Search for the cell housing the specified text and yield its [X, Y] center coordinate. 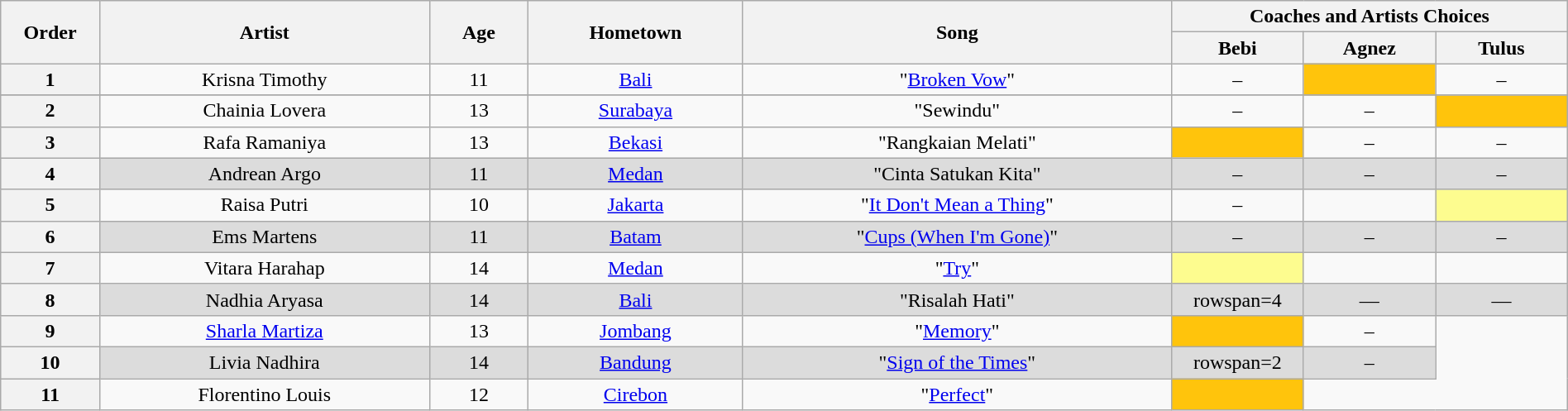
8 [50, 299]
Hometown [635, 32]
"Sign of the Times" [958, 362]
5 [50, 205]
"Cups (When I'm Gone)" [958, 237]
Livia Nadhira [265, 362]
12 [479, 394]
"Rangkaian Melati" [958, 142]
"Memory" [958, 331]
Rafa Ramaniya [265, 142]
"It Don't Mean a Thing" [958, 205]
Vitara Harahap [265, 268]
Order [50, 32]
"Risalah Hati" [958, 299]
Bebi [1238, 48]
Cirebon [635, 394]
6 [50, 237]
"Try" [958, 268]
Agnez [1370, 48]
Jakarta [635, 205]
Nadhia Aryasa [265, 299]
"Broken Vow" [958, 79]
"Sewindu" [958, 111]
2 [50, 111]
Bandung [635, 362]
Jombang [635, 331]
Coaches and Artists Choices [1370, 17]
Florentino Louis [265, 394]
Surabaya [635, 111]
"Perfect" [958, 394]
Ems Martens [265, 237]
9 [50, 331]
rowspan=2 [1238, 362]
Artist [265, 32]
Song [958, 32]
Chainia Lovera [265, 111]
7 [50, 268]
Age [479, 32]
1 [50, 79]
Sharla Martiza [265, 331]
Raisa Putri [265, 205]
Batam [635, 237]
rowspan=4 [1238, 299]
3 [50, 142]
Krisna Timothy [265, 79]
"Cinta Satukan Kita" [958, 174]
4 [50, 174]
Bekasi [635, 142]
Andrean Argo [265, 174]
Tulus [1502, 48]
